Return the (X, Y) coordinate for the center point of the cell that contains the specified text.  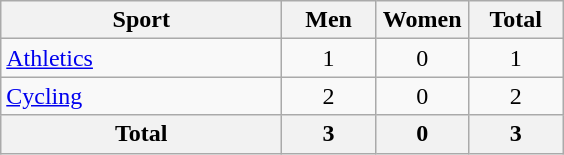
Sport (142, 20)
Athletics (142, 58)
Cycling (142, 96)
Women (422, 20)
Men (329, 20)
